Return (X, Y) of the center of cell containing provided text 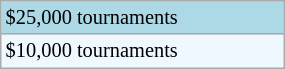
$25,000 tournaments (142, 17)
$10,000 tournaments (142, 51)
